Determine the (X, Y) coordinate at the center of the cell enclosing the given text.  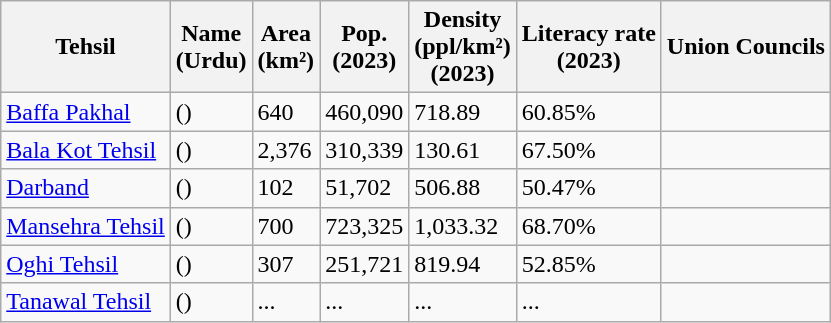
Area(km²) (286, 47)
718.89 (463, 112)
Baffa Pakhal (86, 112)
251,721 (364, 264)
307 (286, 264)
819.94 (463, 264)
Bala Kot Tehsil (86, 150)
Literacy rate(2023) (588, 47)
506.88 (463, 188)
Tehsil (86, 47)
130.61 (463, 150)
50.47% (588, 188)
Name(Urdu) (211, 47)
Union Councils (746, 47)
700 (286, 226)
1,033.32 (463, 226)
67.50% (588, 150)
68.70% (588, 226)
Pop.(2023) (364, 47)
60.85% (588, 112)
52.85% (588, 264)
310,339 (364, 150)
Mansehra Tehsil (86, 226)
640 (286, 112)
Density(ppl/km²)(2023) (463, 47)
Tanawal Tehsil (86, 302)
Oghi Tehsil (86, 264)
102 (286, 188)
723,325 (364, 226)
51,702 (364, 188)
460,090 (364, 112)
Darband (86, 188)
2,376 (286, 150)
